Capture the cell that displays the provided text and extract its (X, Y) central coordinate. 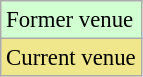
Former venue (71, 20)
Current venue (71, 58)
